Provide the (x, y) coordinate of the cell's center where the given text is located.  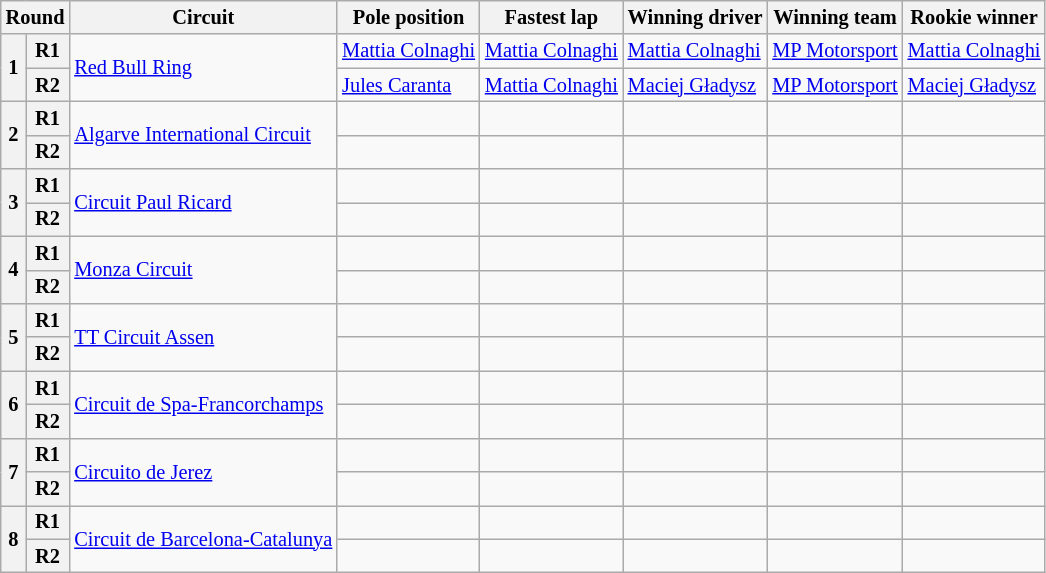
Winning driver (696, 17)
Circuito de Jerez (203, 472)
Circuit Paul Ricard (203, 202)
Red Bull Ring (203, 68)
3 (14, 202)
8 (14, 538)
Jules Caranta (408, 85)
2 (14, 134)
7 (14, 472)
6 (14, 404)
Rookie winner (974, 17)
Circuit de Spa-Francorchamps (203, 404)
1 (14, 68)
Round (36, 17)
TT Circuit Assen (203, 336)
Algarve International Circuit (203, 134)
Circuit (203, 17)
Circuit de Barcelona-Catalunya (203, 538)
5 (14, 336)
Fastest lap (552, 17)
Winning team (834, 17)
Pole position (408, 17)
Monza Circuit (203, 270)
4 (14, 270)
